Search for the cell housing the specified text and yield its (x, y) center coordinate. 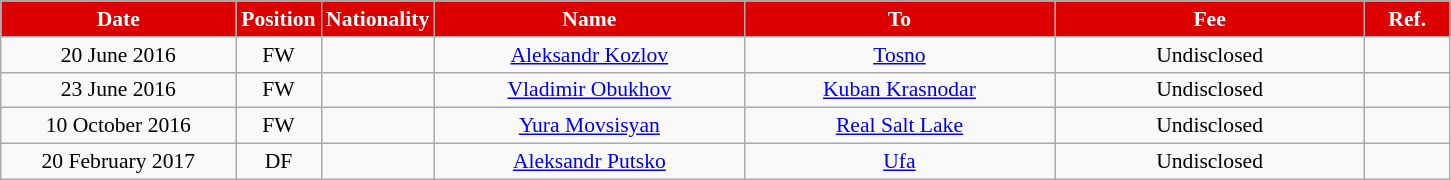
20 June 2016 (118, 55)
DF (278, 162)
Ufa (899, 162)
Vladimir Obukhov (589, 90)
Name (589, 19)
Fee (1210, 19)
Date (118, 19)
23 June 2016 (118, 90)
Aleksandr Kozlov (589, 55)
Yura Movsisyan (589, 126)
Real Salt Lake (899, 126)
Tosno (899, 55)
20 February 2017 (118, 162)
Position (278, 19)
Kuban Krasnodar (899, 90)
Aleksandr Putsko (589, 162)
Nationality (378, 19)
To (899, 19)
Ref. (1408, 19)
10 October 2016 (118, 126)
